Provide the [x, y] coordinate of the cell's center where the given text is located.  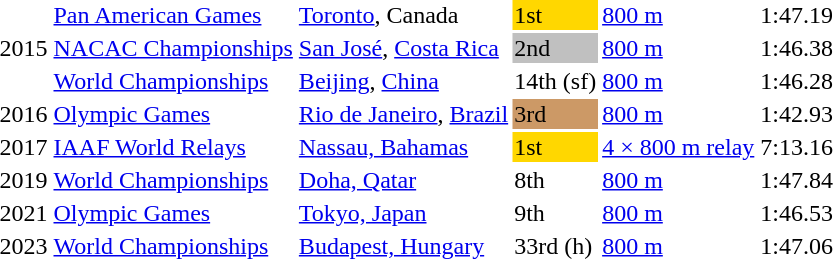
Doha, Qatar [403, 180]
3rd [556, 114]
4 × 800 m relay [678, 147]
Tokyo, Japan [403, 213]
9th [556, 213]
2nd [556, 48]
Toronto, Canada [403, 15]
Beijing, China [403, 81]
Pan American Games [173, 15]
IAAF World Relays [173, 147]
Nassau, Bahamas [403, 147]
Rio de Janeiro, Brazil [403, 114]
14th (sf) [556, 81]
San José, Costa Rica [403, 48]
NACAC Championships [173, 48]
8th [556, 180]
